Output the [x, y] coordinate of the center of the cell containing the given text.  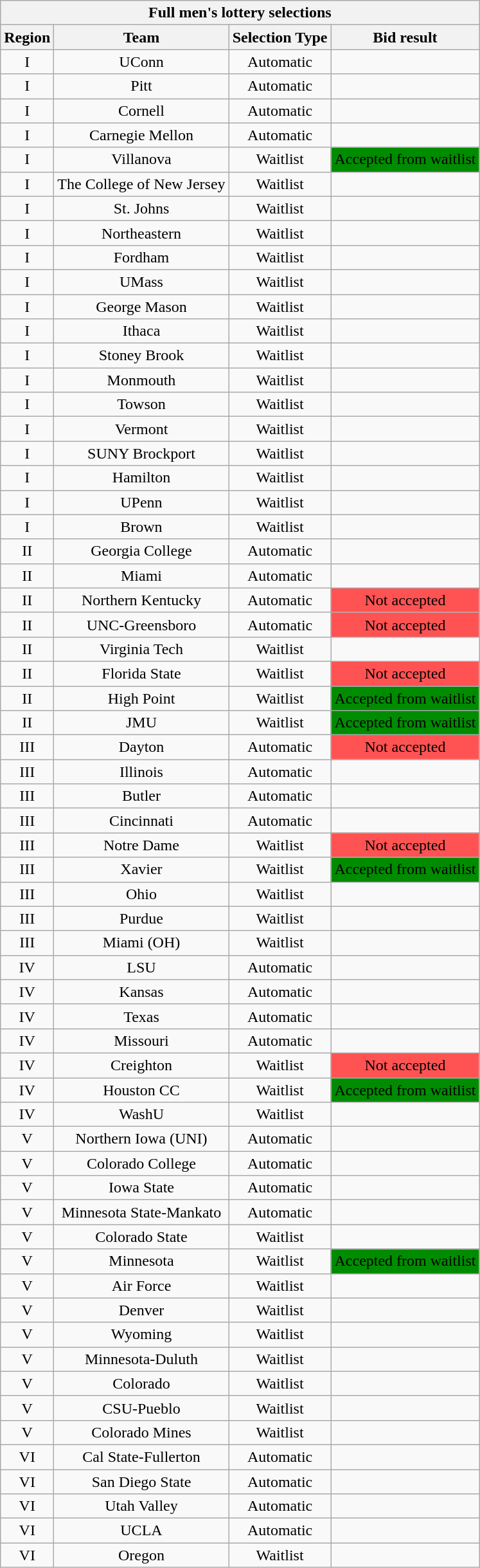
St. Johns [141, 208]
Selection Type [280, 37]
Wyoming [141, 1335]
Utah Valley [141, 1506]
Cornell [141, 111]
Pitt [141, 86]
Stoney Brook [141, 356]
High Point [141, 698]
Northern Iowa (UNI) [141, 1139]
Northeastern [141, 233]
Monmouth [141, 380]
Full men's lottery selections [240, 13]
Iowa State [141, 1188]
Houston CC [141, 1090]
Minnesota-Duluth [141, 1359]
Florida State [141, 673]
Xavier [141, 870]
Bid result [405, 37]
Creighton [141, 1065]
Kansas [141, 992]
George Mason [141, 307]
Colorado State [141, 1237]
WashU [141, 1115]
Miami (OH) [141, 943]
Denver [141, 1310]
Dayton [141, 747]
San Diego State [141, 1481]
Virginia Tech [141, 649]
Butler [141, 796]
Oregon [141, 1555]
CSU-Pueblo [141, 1408]
Texas [141, 1016]
Fordham [141, 257]
Team [141, 37]
Colorado Mines [141, 1432]
LSU [141, 967]
Ohio [141, 894]
Carnegie Mellon [141, 135]
Colorado [141, 1383]
UCLA [141, 1531]
Minnesota [141, 1261]
Cal State-Fullerton [141, 1457]
Brown [141, 527]
Minnesota State-Mankato [141, 1212]
Northern Kentucky [141, 600]
Air Force [141, 1286]
Region [27, 37]
Ithaca [141, 331]
UMass [141, 282]
SUNY Brockport [141, 453]
Notre Dame [141, 845]
Vermont [141, 429]
Villanova [141, 160]
Purdue [141, 918]
The College of New Jersey [141, 184]
Missouri [141, 1041]
Cincinnati [141, 821]
UNC-Greensboro [141, 624]
Hamilton [141, 478]
Towson [141, 405]
JMU [141, 723]
Georgia College [141, 551]
Illinois [141, 772]
Colorado College [141, 1163]
Miami [141, 576]
UPenn [141, 502]
UConn [141, 62]
